Locate the cell with the specified text and output its (x, y) center coordinate. 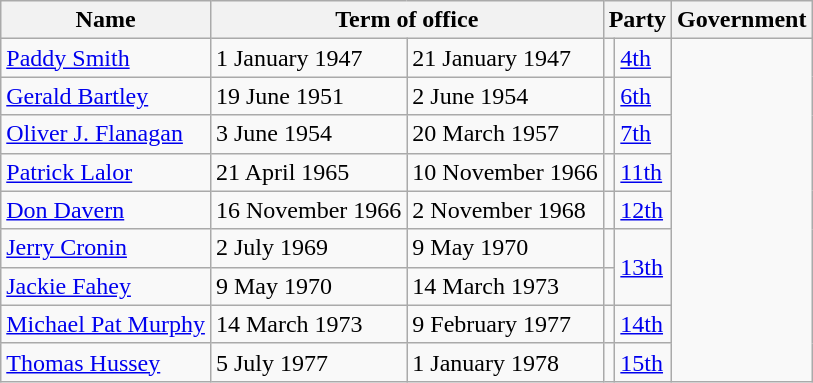
Government (742, 20)
10 November 1966 (505, 172)
16 November 1966 (308, 210)
2 July 1969 (308, 248)
Party (637, 20)
20 March 1957 (505, 134)
Name (106, 20)
Michael Pat Murphy (106, 324)
21 April 1965 (308, 172)
Patrick Lalor (106, 172)
2 June 1954 (505, 96)
12th (644, 210)
9 February 1977 (505, 324)
13th (644, 267)
Gerald Bartley (106, 96)
2 November 1968 (505, 210)
Jackie Fahey (106, 286)
15th (644, 362)
Thomas Hussey (106, 362)
1 January 1947 (308, 58)
Jerry Cronin (106, 248)
Oliver J. Flanagan (106, 134)
Don Davern (106, 210)
Term of office (406, 20)
7th (644, 134)
5 July 1977 (308, 362)
4th (644, 58)
3 June 1954 (308, 134)
14th (644, 324)
6th (644, 96)
19 June 1951 (308, 96)
Paddy Smith (106, 58)
21 January 1947 (505, 58)
1 January 1978 (505, 362)
11th (644, 172)
